Return (X, Y) of the center of cell containing provided text 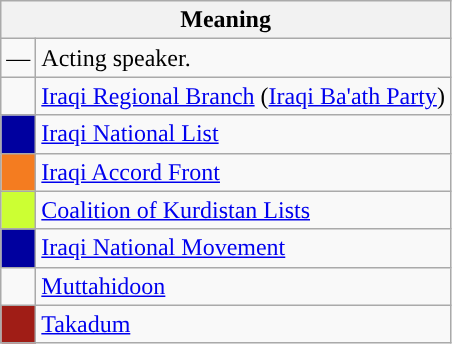
Acting speaker. (244, 58)
Iraqi National List (244, 134)
Meaning (226, 20)
Iraqi Accord Front (244, 172)
Iraqi Regional Branch (Iraqi Ba'ath Party) (244, 96)
Takadum (244, 324)
Coalition of Kurdistan Lists (244, 210)
Iraqi National Movement (244, 248)
Muttahidoon (244, 286)
— (18, 58)
